Scan for the cell matching the given text and deliver its [X, Y] coordinate at center. 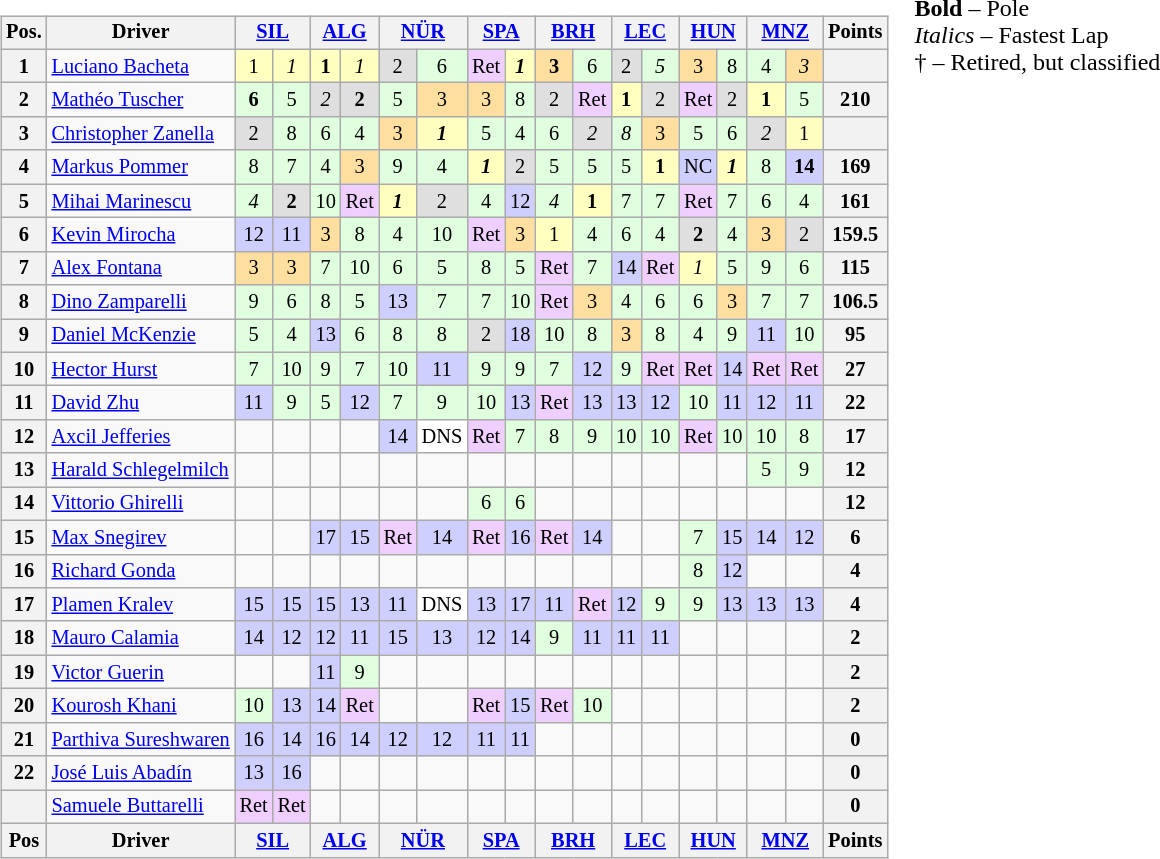
Daniel McKenzie [141, 336]
Alex Fontana [141, 268]
159.5 [855, 235]
Plamen Kralev [141, 605]
95 [855, 336]
Christopher Zanella [141, 134]
115 [855, 268]
20 [24, 706]
Luciano Bacheta [141, 66]
27 [855, 369]
21 [24, 739]
Pos. [24, 33]
161 [855, 201]
Victor Guerin [141, 672]
Dino Zamparelli [141, 302]
Richard Gonda [141, 571]
NC [698, 167]
Hector Hurst [141, 369]
Axcil Jefferies [141, 437]
19 [24, 672]
Mauro Calamia [141, 638]
Parthiva Sureshwaren [141, 739]
Mihai Marinescu [141, 201]
Kevin Mirocha [141, 235]
Harald Schlegelmilch [141, 470]
Vittorio Ghirelli [141, 504]
Max Snegirev [141, 537]
Pos [24, 840]
Kourosh Khani [141, 706]
106.5 [855, 302]
169 [855, 167]
Mathéo Tuscher [141, 100]
210 [855, 100]
José Luis Abadín [141, 773]
Markus Pommer [141, 167]
David Zhu [141, 403]
Samuele Buttarelli [141, 807]
